Return the [x, y] coordinate for the center point of the cell that contains the specified text.  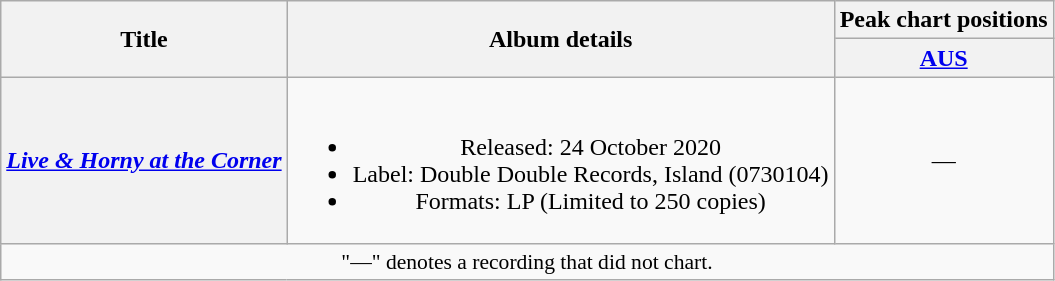
Live & Horny at the Corner [144, 160]
Peak chart positions [944, 20]
"—" denotes a recording that did not chart. [527, 262]
— [944, 160]
Album details [560, 39]
Released: 24 October 2020Label: Double Double Records, Island (0730104)Formats: LP (Limited to 250 copies) [560, 160]
Title [144, 39]
AUS [944, 58]
